Scan for the cell matching the given text and deliver its [X, Y] coordinate at center. 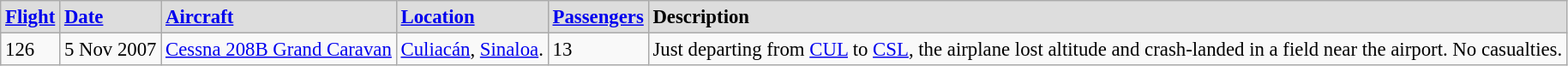
Description [1108, 17]
Aircraft [279, 17]
13 [598, 50]
126 [31, 50]
Passengers [598, 17]
Flight [31, 17]
Location [472, 17]
Just departing from CUL to CSL, the airplane lost altitude and crash-landed in a field near the airport. No casualties. [1108, 50]
5 Nov 2007 [111, 50]
Cessna 208B Grand Caravan [279, 50]
Date [111, 17]
Culiacán, Sinaloa. [472, 50]
